Search for the cell housing the specified text and yield its (X, Y) center coordinate. 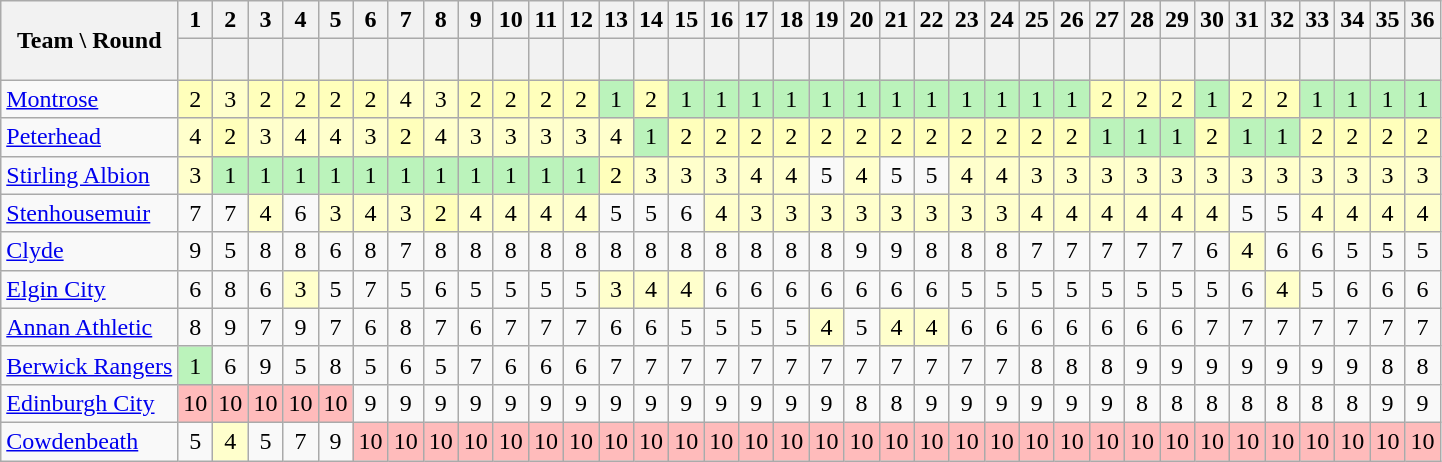
16 (722, 20)
28 (1142, 20)
Berwick Rangers (90, 365)
33 (1318, 20)
Edinburgh City (90, 403)
30 (1212, 20)
Montrose (90, 99)
15 (686, 20)
21 (896, 20)
23 (966, 20)
31 (1248, 20)
20 (862, 20)
17 (756, 20)
Team \ Round (90, 40)
24 (1002, 20)
22 (932, 20)
36 (1422, 20)
26 (1072, 20)
Clyde (90, 251)
Stirling Albion (90, 175)
12 (580, 20)
19 (826, 20)
25 (1036, 20)
11 (546, 20)
35 (1388, 20)
Annan Athletic (90, 327)
32 (1282, 20)
Cowdenbeath (90, 441)
Stenhousemuir (90, 213)
13 (616, 20)
Elgin City (90, 289)
34 (1352, 20)
29 (1178, 20)
18 (792, 20)
Peterhead (90, 137)
14 (652, 20)
27 (1106, 20)
